Determine the [x, y] coordinate at the center of the cell enclosing the given text.  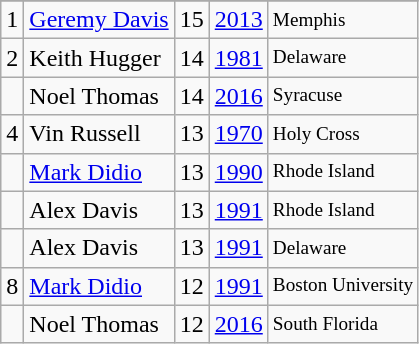
4 [12, 134]
1990 [238, 172]
8 [12, 286]
1981 [238, 58]
2013 [238, 20]
Boston University [342, 286]
Geremy Davis [99, 20]
1 [12, 20]
1970 [238, 134]
Syracuse [342, 96]
Holy Cross [342, 134]
Vin Russell [99, 134]
15 [192, 20]
Keith Hugger [99, 58]
Memphis [342, 20]
2 [12, 58]
South Florida [342, 324]
